Extract the (X, Y) coordinate from the center of the cell holding the provided text.  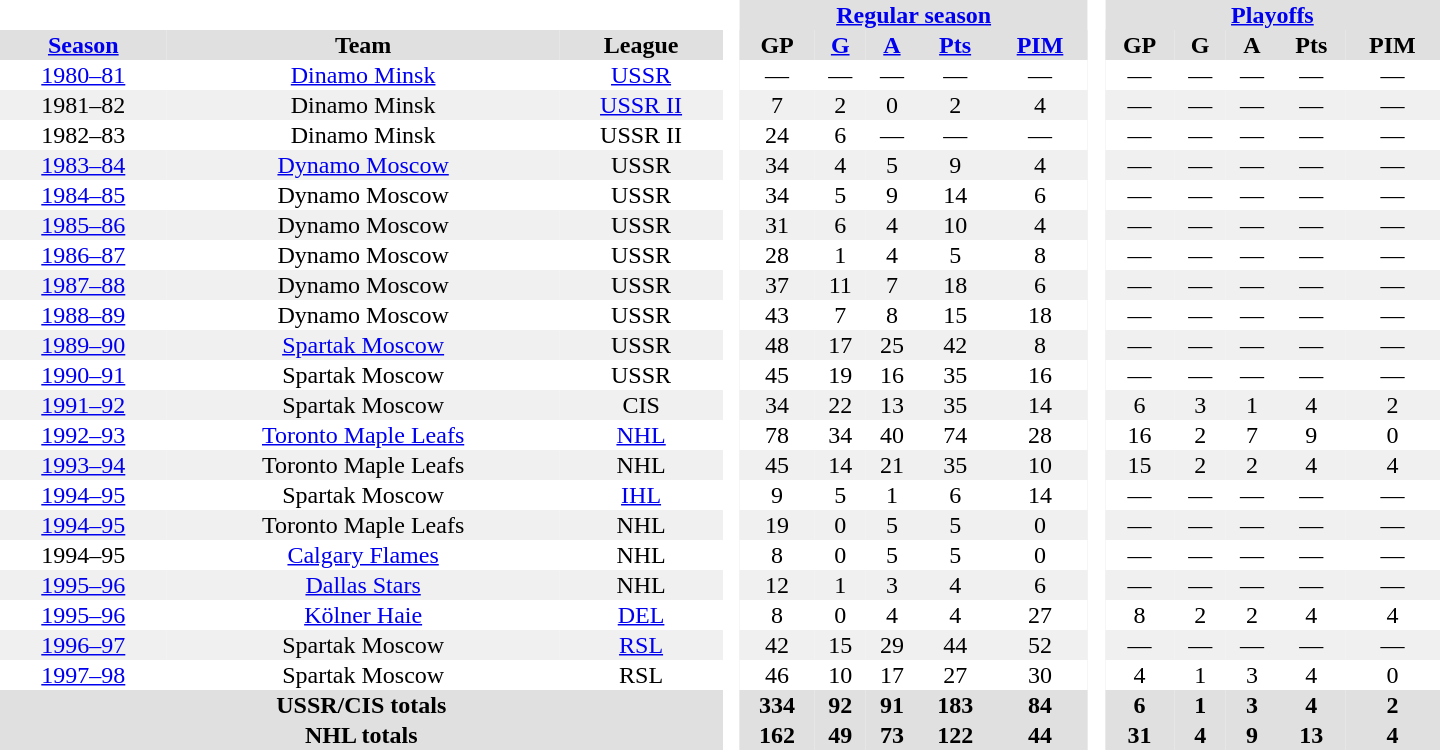
League (642, 45)
1996–97 (84, 645)
1982–83 (84, 135)
CIS (642, 405)
1990–91 (84, 375)
Season (84, 45)
183 (956, 705)
49 (840, 735)
1981–82 (84, 105)
Dallas Stars (364, 585)
74 (956, 435)
1986–87 (84, 255)
91 (892, 705)
1984–85 (84, 195)
43 (778, 315)
1988–89 (84, 315)
Regular season (914, 15)
73 (892, 735)
22 (840, 405)
12 (778, 585)
1989–90 (84, 345)
92 (840, 705)
11 (840, 285)
30 (1040, 675)
1983–84 (84, 165)
1993–94 (84, 465)
Playoffs (1272, 15)
USSR/CIS totals (361, 705)
334 (778, 705)
21 (892, 465)
29 (892, 645)
DEL (642, 615)
1980–81 (84, 75)
1985–86 (84, 225)
162 (778, 735)
46 (778, 675)
78 (778, 435)
Kölner Haie (364, 615)
37 (778, 285)
1987–88 (84, 285)
1991–92 (84, 405)
25 (892, 345)
IHL (642, 495)
84 (1040, 705)
40 (892, 435)
1992–93 (84, 435)
NHL totals (361, 735)
52 (1040, 645)
24 (778, 135)
Calgary Flames (364, 555)
1997–98 (84, 675)
Team (364, 45)
48 (778, 345)
122 (956, 735)
